Extract the (x, y) coordinate from the center of the cell holding the provided text.  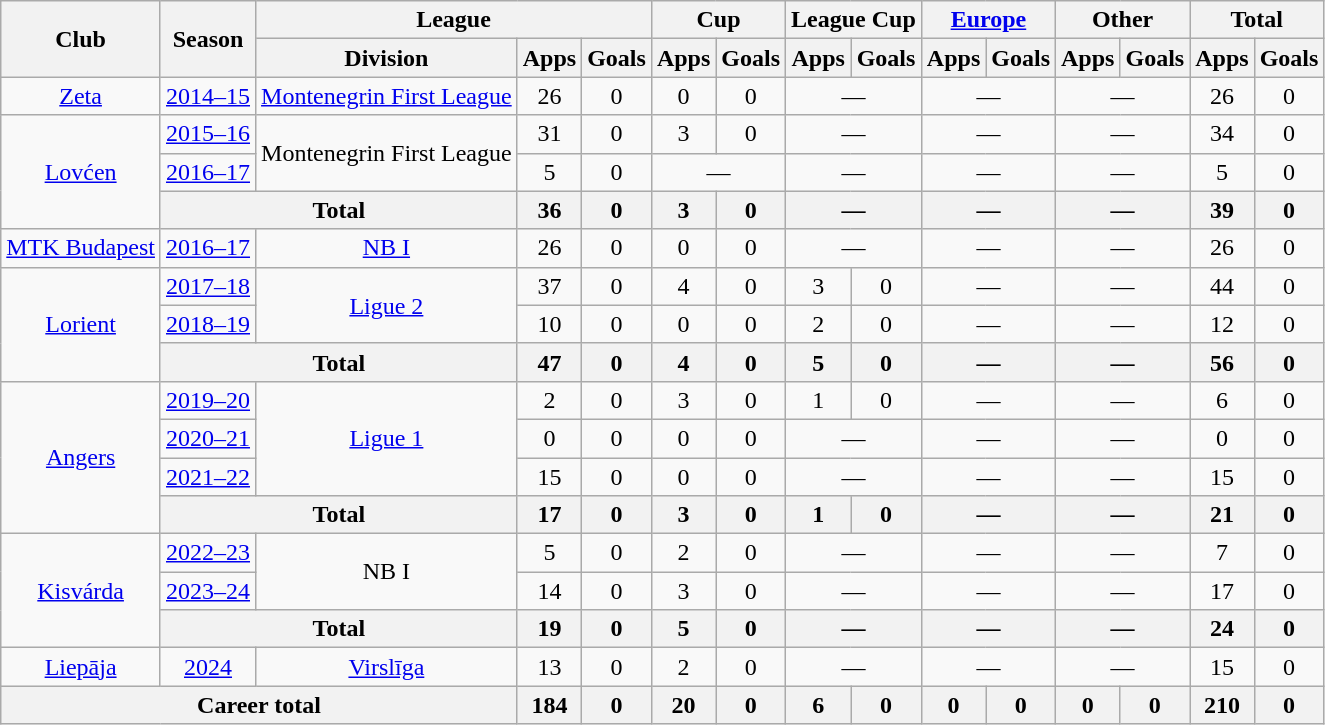
2022–23 (208, 553)
7 (1222, 553)
Cup (718, 20)
36 (549, 210)
34 (1222, 134)
Zeta (81, 96)
2015–16 (208, 134)
Liepāja (81, 667)
Career total (259, 705)
2019–20 (208, 400)
210 (1222, 705)
2017–18 (208, 286)
2020–21 (208, 438)
19 (549, 629)
21 (1222, 515)
31 (549, 134)
47 (549, 362)
37 (549, 286)
Division (387, 58)
Lovćen (81, 172)
14 (549, 591)
13 (549, 667)
2024 (208, 667)
10 (549, 324)
Ligue 1 (387, 438)
Club (81, 39)
2021–22 (208, 477)
20 (683, 705)
Europe (988, 20)
League Cup (854, 20)
MTK Budapest (81, 248)
Kisvárda (81, 591)
Ligue 2 (387, 305)
Other (1123, 20)
League (454, 20)
2018–19 (208, 324)
24 (1222, 629)
Virslīga (387, 667)
44 (1222, 286)
Angers (81, 457)
2014–15 (208, 96)
2023–24 (208, 591)
Lorient (81, 324)
39 (1222, 210)
184 (549, 705)
12 (1222, 324)
Season (208, 39)
56 (1222, 362)
